Locate the cell with the specified text and output its (x, y) center coordinate. 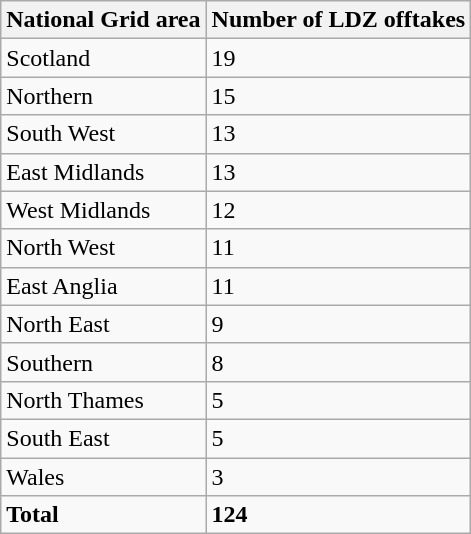
Number of LDZ offtakes (338, 20)
12 (338, 210)
North East (104, 324)
8 (338, 362)
9 (338, 324)
Scotland (104, 58)
15 (338, 96)
124 (338, 515)
National Grid area (104, 20)
Total (104, 515)
South West (104, 134)
19 (338, 58)
Northern (104, 96)
North West (104, 248)
East Anglia (104, 286)
Southern (104, 362)
North Thames (104, 400)
3 (338, 477)
Wales (104, 477)
East Midlands (104, 172)
South East (104, 438)
West Midlands (104, 210)
